Return the (x, y) coordinate for the center point of the cell that contains the specified text.  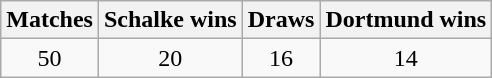
Draws (281, 20)
20 (170, 58)
50 (50, 58)
Matches (50, 20)
Schalke wins (170, 20)
16 (281, 58)
Dortmund wins (406, 20)
14 (406, 58)
